Search for the cell housing the specified text and yield its [x, y] center coordinate. 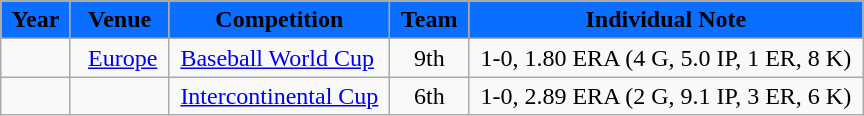
Team [430, 20]
9th [430, 58]
1-0, 1.80 ERA (4 G, 5.0 IP, 1 ER, 8 K) [666, 58]
Baseball World Cup [280, 58]
Year [36, 20]
Europe [119, 58]
Individual Note [666, 20]
Venue [119, 20]
Competition [280, 20]
Intercontinental Cup [280, 96]
6th [430, 96]
1-0, 2.89 ERA (2 G, 9.1 IP, 3 ER, 6 K) [666, 96]
